Output the [x, y] coordinate of the center of the cell containing the given text.  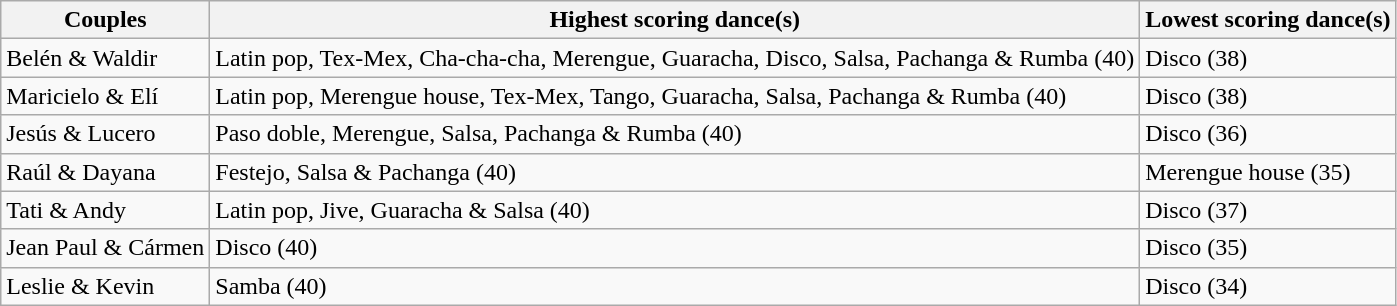
Disco (36) [1268, 134]
Festejo, Salsa & Pachanga (40) [675, 172]
Couples [106, 20]
Latin pop, Jive, Guaracha & Salsa (40) [675, 210]
Highest scoring dance(s) [675, 20]
Disco (37) [1268, 210]
Disco (34) [1268, 286]
Jean Paul & Cármen [106, 248]
Latin pop, Merengue house, Tex-Mex, Tango, Guaracha, Salsa, Pachanga & Rumba (40) [675, 96]
Jesús & Lucero [106, 134]
Belén & Waldir [106, 58]
Leslie & Kevin [106, 286]
Latin pop, Tex-Mex, Cha-cha-cha, Merengue, Guaracha, Disco, Salsa, Pachanga & Rumba (40) [675, 58]
Tati & Andy [106, 210]
Maricielo & Elí [106, 96]
Raúl & Dayana [106, 172]
Samba (40) [675, 286]
Disco (40) [675, 248]
Lowest scoring dance(s) [1268, 20]
Merengue house (35) [1268, 172]
Paso doble, Merengue, Salsa, Pachanga & Rumba (40) [675, 134]
Disco (35) [1268, 248]
